For the text-containing cell, return its midpoint in (X, Y) coordinate format. 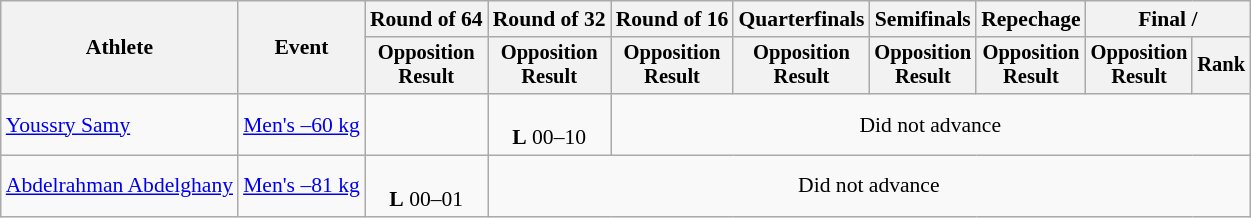
Round of 16 (672, 19)
Final / (1168, 19)
Round of 64 (426, 19)
Men's –81 kg (302, 186)
Quarterfinals (801, 19)
Semifinals (924, 19)
Event (302, 48)
Round of 32 (550, 19)
Athlete (120, 48)
L 00–01 (426, 186)
Men's –60 kg (302, 124)
Repechage (1031, 19)
Youssry Samy (120, 124)
Abdelrahman Abdelghany (120, 186)
Rank (1221, 66)
L 00–10 (550, 124)
